Capture the cell that displays the provided text and extract its (X, Y) central coordinate. 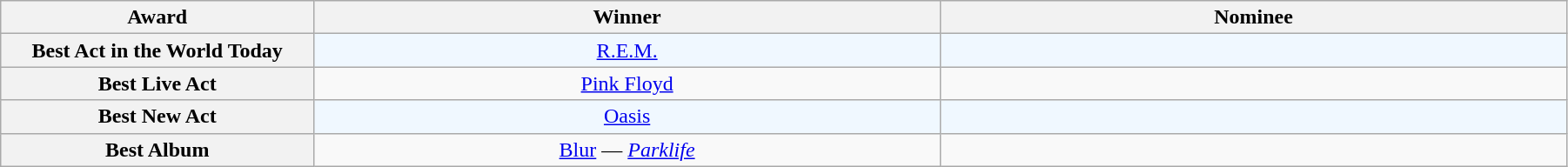
Blur — Parklife (627, 150)
Oasis (627, 117)
R.E.M. (627, 50)
Winner (627, 17)
Pink Floyd (627, 83)
Best Live Act (157, 83)
Nominee (1254, 17)
Award (157, 17)
Best Album (157, 150)
Best New Act (157, 117)
Best Act in the World Today (157, 50)
